Identify which cell holds the provided text, then report its [x, y] central coordinate. 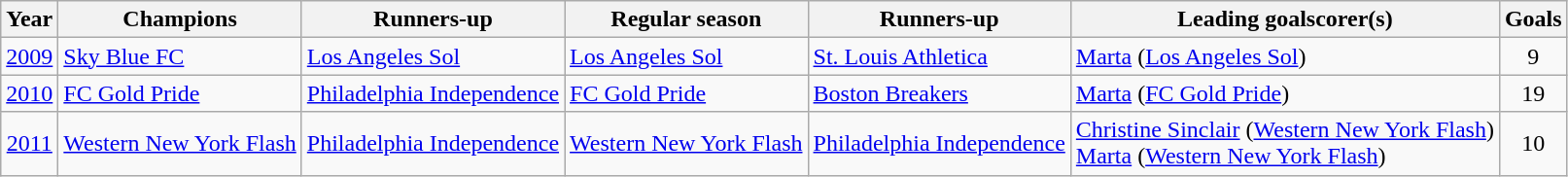
St. Louis Athletica [939, 56]
2010 [29, 93]
Champions [180, 19]
9 [1533, 56]
Leading goalscorer(s) [1285, 19]
Year [29, 19]
Marta (Los Angeles Sol) [1285, 56]
Sky Blue FC [180, 56]
19 [1533, 93]
Boston Breakers [939, 93]
Marta (FC Gold Pride) [1285, 93]
2009 [29, 56]
Christine Sinclair (Western New York Flash)Marta (Western New York Flash) [1285, 144]
Goals [1533, 19]
Regular season [686, 19]
2011 [29, 144]
10 [1533, 144]
